From the cell containing the given text, extract its center point as [x, y] coordinate. 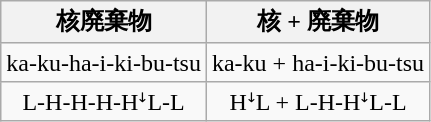
ka-ku + ha-i-ki-bu-tsu [318, 62]
L-H-H-H-HꜜL-L [104, 101]
ka-ku-ha-i-ki-bu-tsu [104, 62]
核 + 廃棄物 [318, 22]
HꜜL + L-H-HꜜL-L [318, 101]
核廃棄物 [104, 22]
